Scan for the cell matching the given text and deliver its (X, Y) coordinate at center. 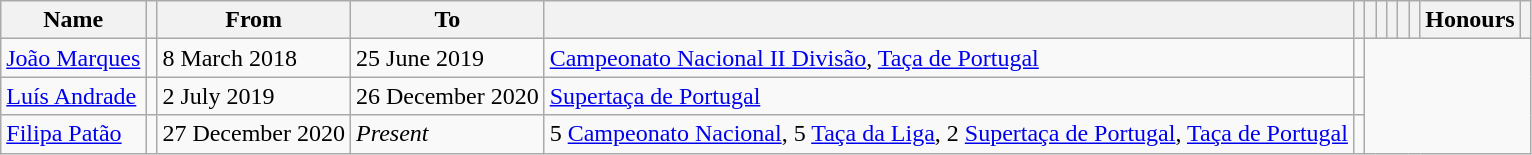
Honours (1470, 20)
Campeonato Nacional II Divisão, Taça de Portugal (948, 58)
26 December 2020 (448, 96)
João Marques (74, 58)
Luís Andrade (74, 96)
Supertaça de Portugal (948, 96)
25 June 2019 (448, 58)
To (448, 20)
8 March 2018 (254, 58)
Name (74, 20)
2 July 2019 (254, 96)
From (254, 20)
27 December 2020 (254, 134)
Present (448, 134)
5 Campeonato Nacional, 5 Taça da Liga, 2 Supertaça de Portugal, Taça de Portugal (948, 134)
Filipa Patão (74, 134)
